Capture the cell that displays the provided text and extract its [X, Y] central coordinate. 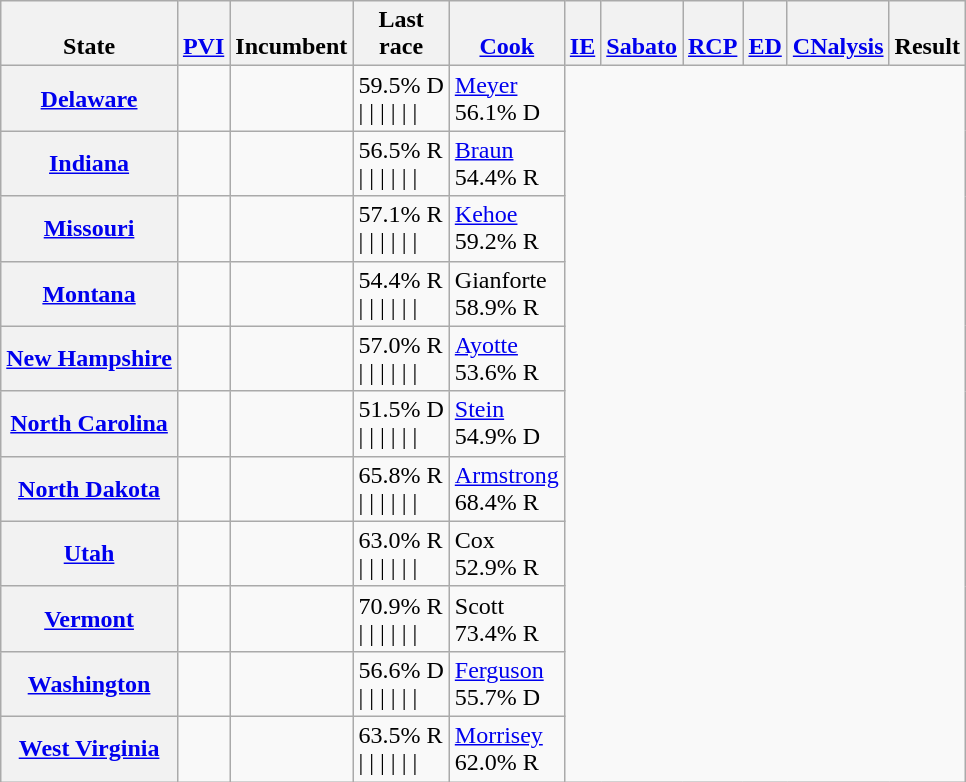
56.5% R| | | | | | [401, 164]
Vermont [90, 618]
63.5% R| | | | | | [401, 748]
Washington [90, 684]
Sabato [642, 34]
IE [582, 34]
RCP [712, 34]
Ferguson55.7% D [506, 684]
70.9% R| | | | | | [401, 618]
57.0% R| | | | | | [401, 358]
51.5% D| | | | | | [401, 424]
56.6% D| | | | | | [401, 684]
Utah [90, 554]
Morrisey62.0% R [506, 748]
54.4% R| | | | | | [401, 294]
57.1% R| | | | | | [401, 228]
Indiana [90, 164]
Braun54.4% R [506, 164]
State [90, 34]
Kehoe59.2% R [506, 228]
Scott73.4% R [506, 618]
Montana [90, 294]
PVI [203, 34]
Stein54.9% D [506, 424]
63.0% R| | | | | | [401, 554]
Meyer56.1% D [506, 98]
Cook [506, 34]
North Carolina [90, 424]
Armstrong68.4% R [506, 488]
Cox52.9% R [506, 554]
Result [927, 34]
CNalysis [838, 34]
North Dakota [90, 488]
New Hampshire [90, 358]
65.8% R| | | | | | [401, 488]
Missouri [90, 228]
Incumbent [292, 34]
Ayotte53.6% R [506, 358]
Delaware [90, 98]
Lastrace [401, 34]
ED [765, 34]
West Virginia [90, 748]
59.5% D| | | | | | [401, 98]
Gianforte58.9% R [506, 294]
